Find where the given text appears and provide that cell's center as (x, y) coordinate. 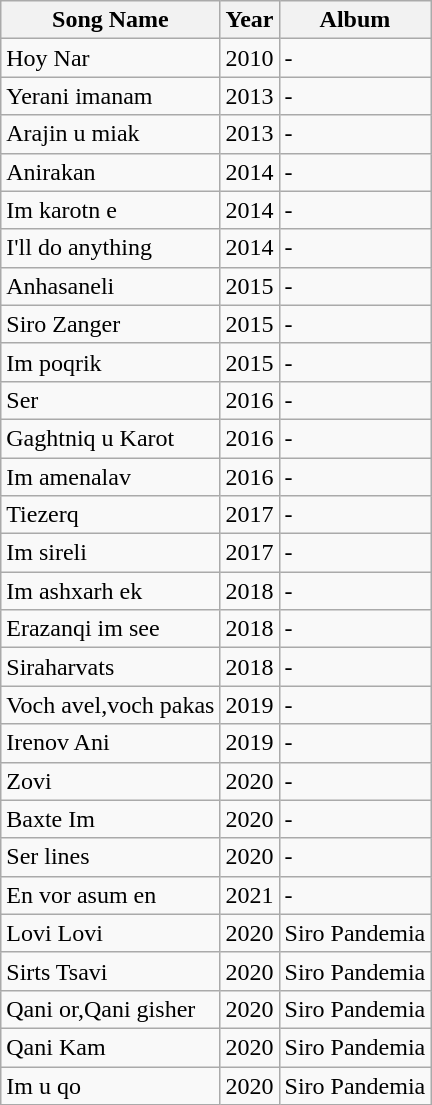
Yerani imanam (110, 96)
Tiezerq (110, 515)
En vor asum en (110, 895)
Siraharvats (110, 667)
2010 (250, 58)
Ser (110, 400)
Siro Zanger (110, 324)
Im amenalav (110, 477)
Anirakan (110, 172)
Year (250, 20)
Im poqrik (110, 362)
Anhasaneli (110, 286)
Gaghtniq u Karot (110, 438)
2021 (250, 895)
Erazanqi im see (110, 629)
Arajin u miak (110, 134)
Hoy Nar (110, 58)
I'll do anything (110, 248)
Qani or,Qani gisher (110, 1009)
Ser lines (110, 857)
Voch avel,voch pakas (110, 705)
Im ashxarh ek (110, 591)
Im sireli (110, 553)
Lovi Lovi (110, 933)
Song Name (110, 20)
Baxte Im (110, 819)
Im karotn e (110, 210)
Irenov Ani (110, 743)
Qani Kam (110, 1047)
Sirts Tsavi (110, 971)
Im u qo (110, 1085)
Zovi (110, 781)
Album (355, 20)
